Pinpoint the cell where the given text exists, returning its [X, Y] midpoint coordinate. 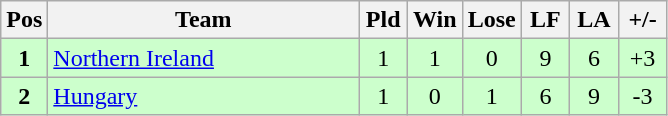
+3 [642, 58]
Pld [384, 20]
Lose [492, 20]
-3 [642, 96]
+/- [642, 20]
LF [546, 20]
2 [24, 96]
Hungary [204, 96]
Team [204, 20]
Pos [24, 20]
Win [434, 20]
Northern Ireland [204, 58]
LA [594, 20]
